Pinpoint the cell where the given text exists, returning its [X, Y] midpoint coordinate. 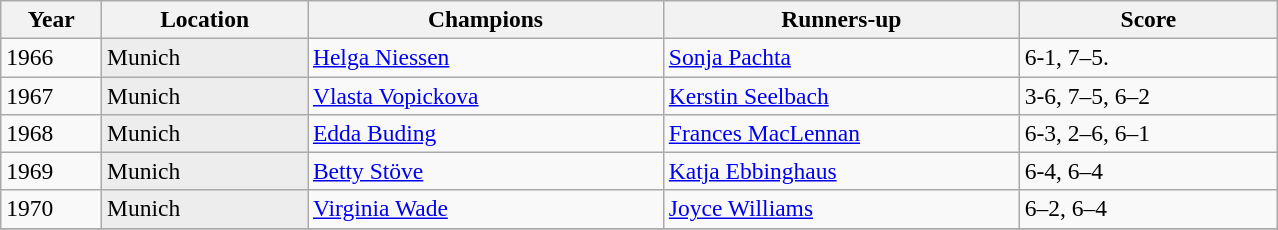
Sonja Pachta [841, 57]
6-4, 6–4 [1148, 171]
Year [52, 19]
Vlasta Vopickova [486, 95]
Joyce Williams [841, 209]
6-3, 2–6, 6–1 [1148, 133]
Helga Niessen [486, 57]
Betty Stöve [486, 171]
3-6, 7–5, 6–2 [1148, 95]
Score [1148, 19]
6-1, 7–5. [1148, 57]
1966 [52, 57]
Virginia Wade [486, 209]
1969 [52, 171]
Edda Buding [486, 133]
Katja Ebbinghaus [841, 171]
Champions [486, 19]
6–2, 6–4 [1148, 209]
1968 [52, 133]
1967 [52, 95]
Location [205, 19]
Runners-up [841, 19]
Kerstin Seelbach [841, 95]
1970 [52, 209]
Frances MacLennan [841, 133]
